Provide the (X, Y) coordinate of the cell's center where the given text is located.  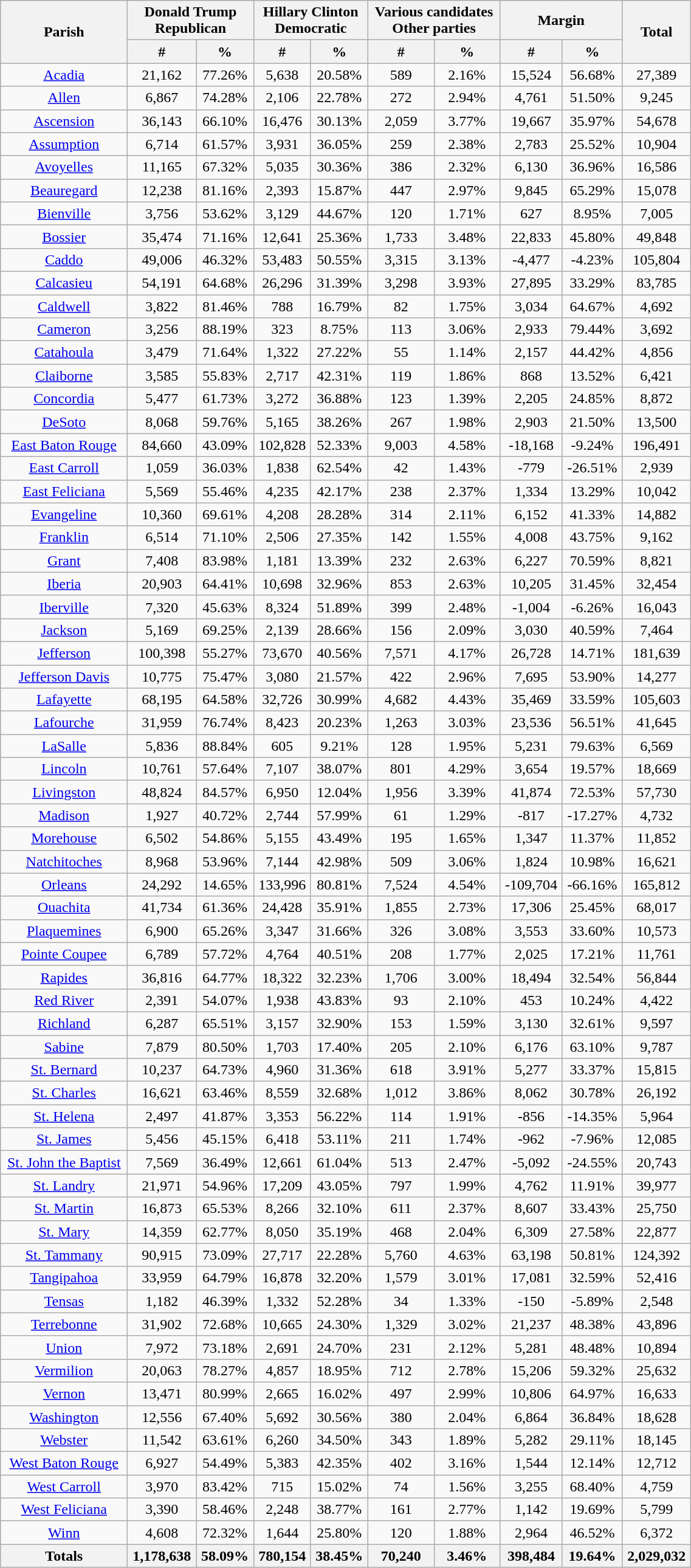
48,824 (162, 792)
21.57% (339, 677)
Tensas (64, 1301)
18,322 (282, 977)
3,822 (162, 306)
Washington (64, 1417)
82 (401, 306)
16.02% (339, 1394)
10,698 (282, 584)
Parish (64, 32)
32.23% (339, 977)
715 (282, 1487)
10,761 (162, 769)
17,306 (531, 908)
10,806 (531, 1394)
2,548 (656, 1301)
-26.51% (592, 468)
6,227 (531, 561)
1.29% (467, 815)
3,692 (656, 330)
165,812 (656, 885)
5,456 (162, 1139)
-1,004 (531, 607)
422 (401, 677)
12,556 (162, 1417)
46.32% (225, 260)
81.46% (225, 306)
-18,168 (531, 445)
22,877 (656, 1232)
314 (401, 514)
93 (401, 1000)
712 (401, 1370)
16,878 (282, 1278)
33.60% (592, 931)
513 (401, 1162)
54,191 (162, 283)
14.71% (592, 653)
Orleans (64, 885)
14.65% (225, 885)
8,872 (656, 399)
13.29% (592, 491)
2.78% (467, 1370)
7,695 (531, 677)
5,165 (282, 422)
68,195 (162, 700)
11,165 (162, 167)
10.24% (592, 1000)
20,743 (656, 1162)
1.74% (467, 1139)
13,500 (656, 422)
4,682 (401, 700)
5,282 (531, 1440)
10,894 (656, 1347)
Iberia (64, 584)
1.75% (467, 306)
33.29% (592, 283)
41.33% (592, 514)
12,238 (162, 190)
398,484 (531, 1556)
1.55% (467, 537)
Lafayette (64, 700)
65.29% (592, 190)
35.19% (339, 1232)
31.39% (339, 283)
54.86% (225, 838)
27.58% (592, 1232)
18,669 (656, 769)
343 (401, 1440)
5,169 (162, 630)
42.31% (339, 376)
Caldwell (64, 306)
238 (401, 491)
8,559 (282, 1093)
1,644 (282, 1533)
21,162 (162, 75)
2.73% (467, 908)
53.96% (225, 862)
4,764 (282, 954)
51.89% (339, 607)
57.64% (225, 769)
181,639 (656, 653)
6,514 (162, 537)
44.67% (339, 213)
4.17% (467, 653)
57,730 (656, 792)
402 (401, 1463)
1,347 (531, 838)
10,665 (282, 1324)
Lafourche (64, 723)
3,315 (401, 260)
3.02% (467, 1324)
54.49% (225, 1463)
55.46% (225, 491)
45.80% (592, 237)
17,209 (282, 1186)
4,857 (282, 1370)
72.32% (225, 1533)
15,078 (656, 190)
43.09% (225, 445)
83.98% (225, 561)
15.87% (339, 190)
5,277 (531, 1070)
231 (401, 1347)
64.58% (225, 700)
10,775 (162, 677)
3.39% (467, 792)
73.09% (225, 1255)
40.59% (592, 630)
853 (401, 584)
7,569 (162, 1162)
4,692 (656, 306)
6,569 (656, 746)
28.28% (339, 514)
Avoyelles (64, 167)
42.98% (339, 862)
15,206 (531, 1370)
81.16% (225, 190)
156 (401, 630)
42.17% (339, 491)
8,423 (282, 723)
7,972 (162, 1347)
3,298 (401, 283)
3.13% (467, 260)
31,959 (162, 723)
68.40% (592, 1487)
27,389 (656, 75)
63.46% (225, 1093)
7,107 (282, 769)
7,571 (401, 653)
105,804 (656, 260)
84,660 (162, 445)
18,145 (656, 1440)
1,182 (162, 1301)
205 (401, 1046)
4,759 (656, 1487)
53.11% (339, 1139)
1,329 (401, 1324)
589 (401, 75)
Morehouse (64, 838)
133,996 (282, 885)
2.47% (467, 1162)
2,157 (531, 353)
3,654 (531, 769)
128 (401, 746)
56.68% (592, 75)
3,030 (531, 630)
Hillary ClintonDemocratic (311, 21)
69.25% (225, 630)
43.83% (339, 1000)
4,235 (282, 491)
41,874 (531, 792)
16,873 (162, 1209)
20,063 (162, 1370)
55 (401, 353)
780,154 (282, 1556)
38.45% (339, 1556)
3,080 (282, 677)
1.98% (467, 422)
267 (401, 422)
11,852 (656, 838)
36.88% (339, 399)
8.75% (339, 330)
55.83% (225, 376)
42.35% (339, 1463)
5,692 (282, 1417)
1,824 (531, 862)
7,144 (282, 862)
61.73% (225, 399)
9.21% (339, 746)
77.26% (225, 75)
26,296 (282, 283)
61.36% (225, 908)
4,008 (531, 537)
Various candidatesOther parties (434, 21)
3,347 (282, 931)
Madison (64, 815)
36,143 (162, 121)
2,025 (531, 954)
71.64% (225, 353)
61.57% (225, 144)
6,864 (531, 1417)
36,816 (162, 977)
19.69% (592, 1510)
16.79% (339, 306)
797 (401, 1186)
64.67% (592, 306)
55.27% (225, 653)
1,181 (282, 561)
Plaquemines (64, 931)
1.39% (467, 399)
17.40% (339, 1046)
52,416 (656, 1278)
6,372 (656, 1533)
32,454 (656, 584)
58.46% (225, 1510)
35.91% (339, 908)
6,287 (162, 1023)
Union (64, 1347)
259 (401, 144)
10,237 (162, 1070)
468 (401, 1232)
3.01% (467, 1278)
21,971 (162, 1186)
Allen (64, 98)
45.15% (225, 1139)
32.61% (592, 1023)
1.43% (467, 468)
6,714 (162, 144)
3.77% (467, 121)
2.32% (467, 167)
St. Bernard (64, 1070)
1,733 (401, 237)
6,421 (656, 376)
24.30% (339, 1324)
5,155 (282, 838)
65.53% (225, 1209)
13.52% (592, 376)
9,845 (531, 190)
14,882 (656, 514)
-6.26% (592, 607)
1,178,638 (162, 1556)
4,761 (531, 98)
31,902 (162, 1324)
1,332 (282, 1301)
6,502 (162, 838)
Franklin (64, 537)
1.95% (467, 746)
16,476 (282, 121)
31.66% (339, 931)
3.93% (467, 283)
1,263 (401, 723)
196,491 (656, 445)
Acadia (64, 75)
618 (401, 1070)
2.94% (467, 98)
2,903 (531, 422)
12,085 (656, 1139)
Bienville (64, 213)
1,059 (162, 468)
34 (401, 1301)
1.33% (467, 1301)
211 (401, 1139)
Calcasieu (64, 283)
St. John the Baptist (64, 1162)
St. Mary (64, 1232)
9,597 (656, 1023)
-962 (531, 1139)
3,256 (162, 330)
40.56% (339, 653)
22.28% (339, 1255)
2,783 (531, 144)
142 (401, 537)
2,205 (531, 399)
40.72% (225, 815)
32.96% (339, 584)
11,542 (162, 1440)
Donald TrumpRepublican (191, 21)
4,608 (162, 1533)
50.55% (339, 260)
611 (401, 1209)
68,017 (656, 908)
1,706 (401, 977)
3.00% (467, 977)
6,418 (282, 1139)
29.11% (592, 1440)
2.96% (467, 677)
5,964 (656, 1116)
3.08% (467, 931)
11,761 (656, 954)
41,645 (656, 723)
6,867 (162, 98)
27.22% (339, 353)
9,003 (401, 445)
3,931 (282, 144)
1.14% (467, 353)
497 (401, 1394)
Caddo (64, 260)
27,717 (282, 1255)
19.64% (592, 1556)
67.32% (225, 167)
2.77% (467, 1510)
7,879 (162, 1046)
Total (656, 32)
Catahoula (64, 353)
-9.24% (592, 445)
73.18% (225, 1347)
272 (401, 98)
16,633 (656, 1394)
15,815 (656, 1070)
24,292 (162, 885)
21,237 (531, 1324)
100,398 (162, 653)
2,665 (282, 1394)
5,231 (531, 746)
64.68% (225, 283)
70,240 (401, 1556)
Beauregard (64, 190)
St. Landry (64, 1186)
2,139 (282, 630)
26,728 (531, 653)
447 (401, 190)
30.78% (592, 1093)
-14.35% (592, 1116)
6,152 (531, 514)
3.86% (467, 1093)
63.61% (225, 1440)
84.57% (225, 792)
3.03% (467, 723)
15,524 (531, 75)
26,192 (656, 1093)
Jefferson Davis (64, 677)
St. Charles (64, 1093)
88.84% (225, 746)
78.27% (225, 1370)
53.90% (592, 677)
33.37% (592, 1070)
36.96% (592, 167)
27.35% (339, 537)
25,632 (656, 1370)
13.39% (339, 561)
64.97% (592, 1394)
8.95% (592, 213)
3,034 (531, 306)
6,176 (531, 1046)
20.58% (339, 75)
LaSalle (64, 746)
17,081 (531, 1278)
31.45% (592, 584)
-24.55% (592, 1162)
6,130 (531, 167)
3,585 (162, 376)
70.59% (592, 561)
2,939 (656, 468)
73,670 (282, 653)
5,638 (282, 75)
208 (401, 954)
11.91% (592, 1186)
8,062 (531, 1093)
56.22% (339, 1116)
Bossier (64, 237)
7,524 (401, 885)
Rapides (64, 977)
399 (401, 607)
38.07% (339, 769)
Livingston (64, 792)
6,927 (162, 1463)
75.47% (225, 677)
9,245 (656, 98)
1.99% (467, 1186)
-109,704 (531, 885)
105,603 (656, 700)
76.74% (225, 723)
53.62% (225, 213)
1.71% (467, 213)
-5.89% (592, 1301)
66.10% (225, 121)
West Feliciana (64, 1510)
12,712 (656, 1463)
2.99% (467, 1394)
58.09% (225, 1556)
57.99% (339, 815)
59.76% (225, 422)
57.72% (225, 954)
3,353 (282, 1116)
6,789 (162, 954)
1.88% (467, 1533)
11.37% (592, 838)
90,915 (162, 1255)
50.81% (592, 1255)
3.46% (467, 1556)
30.13% (339, 121)
161 (401, 1510)
72.53% (592, 792)
1,579 (401, 1278)
27,895 (531, 283)
43.05% (339, 1186)
123 (401, 399)
12.14% (592, 1463)
30.56% (339, 1417)
-7.96% (592, 1139)
7,320 (162, 607)
8,068 (162, 422)
Iberville (64, 607)
605 (282, 746)
35,469 (531, 700)
232 (401, 561)
8,050 (282, 1232)
6,900 (162, 931)
-779 (531, 468)
3,255 (531, 1487)
10,042 (656, 491)
4,856 (656, 353)
Ouachita (64, 908)
788 (282, 306)
32.10% (339, 1209)
Winn (64, 1533)
12,641 (282, 237)
59.32% (592, 1370)
3.16% (467, 1463)
2,029,032 (656, 1556)
Grant (64, 561)
7,005 (656, 213)
25,750 (656, 1209)
49,848 (656, 237)
4,422 (656, 1000)
71.10% (225, 537)
20,903 (162, 584)
32.90% (339, 1023)
153 (401, 1023)
West Baton Rouge (64, 1463)
Tangipahoa (64, 1278)
25.52% (592, 144)
62.77% (225, 1232)
5,035 (282, 167)
Webster (64, 1440)
627 (531, 213)
Richland (64, 1023)
32.68% (339, 1093)
25.80% (339, 1533)
6,260 (282, 1440)
36.03% (225, 468)
2.09% (467, 630)
21.50% (592, 422)
69.61% (225, 514)
22,833 (531, 237)
49,006 (162, 260)
4,762 (531, 1186)
24,428 (282, 908)
79.63% (592, 746)
80.81% (339, 885)
4.58% (467, 445)
36.49% (225, 1162)
119 (401, 376)
1.86% (467, 376)
17.21% (592, 954)
Pointe Coupee (64, 954)
28.66% (339, 630)
62.54% (339, 468)
114 (401, 1116)
10.98% (592, 862)
380 (401, 1417)
2,744 (282, 815)
Claiborne (64, 376)
34.50% (339, 1440)
3,479 (162, 353)
Sabine (64, 1046)
East Baton Rouge (64, 445)
3,272 (282, 399)
3,970 (162, 1487)
2.38% (467, 144)
54.07% (225, 1000)
46.52% (592, 1533)
40.51% (339, 954)
16,043 (656, 607)
Red River (64, 1000)
St. Helena (64, 1116)
10,360 (162, 514)
56,844 (656, 977)
2,393 (282, 190)
63.10% (592, 1046)
-4.23% (592, 260)
10,904 (656, 144)
5,836 (162, 746)
509 (401, 862)
33,959 (162, 1278)
83.42% (225, 1487)
St. James (64, 1139)
39,977 (656, 1186)
386 (401, 167)
38.77% (339, 1510)
2,106 (282, 98)
8,607 (531, 1209)
51.50% (592, 98)
53,483 (282, 260)
8,266 (282, 1209)
63,198 (531, 1255)
12,661 (282, 1162)
4.29% (467, 769)
2.16% (467, 75)
30.36% (339, 167)
4.54% (467, 885)
22.78% (339, 98)
2.12% (467, 1347)
2,506 (282, 537)
3,756 (162, 213)
12.04% (339, 792)
Natchitoches (64, 862)
9,162 (656, 537)
64.79% (225, 1278)
Assumption (64, 144)
323 (282, 330)
5,799 (656, 1510)
52.28% (339, 1301)
32,726 (282, 700)
Lincoln (64, 769)
4.43% (467, 700)
1,855 (401, 908)
80.50% (225, 1046)
2,248 (282, 1510)
35,474 (162, 237)
3.91% (467, 1070)
64.73% (225, 1070)
24.85% (592, 399)
5,569 (162, 491)
46.39% (225, 1301)
Vermilion (64, 1370)
Concordia (64, 399)
18,628 (656, 1417)
Vernon (64, 1394)
74 (401, 1487)
42 (401, 468)
-66.16% (592, 885)
5,477 (162, 399)
5,760 (401, 1255)
1,956 (401, 792)
32.54% (592, 977)
72.68% (225, 1324)
41.87% (225, 1116)
Jefferson (64, 653)
Margin (562, 21)
1,322 (282, 353)
4,208 (282, 514)
23,536 (531, 723)
54.96% (225, 1186)
36.05% (339, 144)
1,334 (531, 491)
13,471 (162, 1394)
7,408 (162, 561)
2,691 (282, 1347)
1,142 (531, 1510)
38.26% (339, 422)
East Feliciana (64, 491)
5,281 (531, 1347)
3,553 (531, 931)
45.63% (225, 607)
71.16% (225, 237)
52.33% (339, 445)
6,309 (531, 1232)
2,933 (531, 330)
56.51% (592, 723)
18.95% (339, 1370)
10,205 (531, 584)
33.59% (592, 700)
2.97% (467, 190)
64.41% (225, 584)
Jackson (64, 630)
8,324 (282, 607)
2,391 (162, 1000)
1,544 (531, 1463)
16,586 (656, 167)
3,390 (162, 1510)
1.91% (467, 1116)
1,012 (401, 1093)
74.28% (225, 98)
2.48% (467, 607)
25.36% (339, 237)
19,667 (531, 121)
32.20% (339, 1278)
326 (401, 931)
64.77% (225, 977)
-4,477 (531, 260)
14,359 (162, 1232)
-5,092 (531, 1162)
St. Martin (64, 1209)
3,129 (282, 213)
1,938 (282, 1000)
868 (531, 376)
30.99% (339, 700)
East Carroll (64, 468)
36.84% (592, 1417)
113 (401, 330)
65.26% (225, 931)
3.48% (467, 237)
48.38% (592, 1324)
24.70% (339, 1347)
1,703 (282, 1046)
453 (531, 1000)
2,497 (162, 1116)
33.43% (592, 1209)
5,383 (282, 1463)
18,494 (531, 977)
1,838 (282, 468)
8,821 (656, 561)
67.40% (225, 1417)
801 (401, 769)
Ascension (64, 121)
7,464 (656, 630)
2,964 (531, 1533)
Terrebonne (64, 1324)
41,734 (162, 908)
3,157 (282, 1023)
15.02% (339, 1487)
20.23% (339, 723)
32.59% (592, 1278)
2,717 (282, 376)
43.49% (339, 838)
44.42% (592, 353)
8,968 (162, 862)
Cameron (64, 330)
2.11% (467, 514)
9,787 (656, 1046)
4,732 (656, 815)
124,392 (656, 1255)
1.65% (467, 838)
Evangeline (64, 514)
35.97% (592, 121)
65.51% (225, 1023)
10,573 (656, 931)
6,950 (282, 792)
4,960 (282, 1070)
88.19% (225, 330)
48.48% (592, 1347)
25.45% (592, 908)
1.56% (467, 1487)
1.89% (467, 1440)
-17.27% (592, 815)
Totals (64, 1556)
79.44% (592, 330)
1.59% (467, 1023)
2,059 (401, 121)
-856 (531, 1116)
102,828 (282, 445)
80.99% (225, 1394)
31.36% (339, 1070)
14,277 (656, 677)
19.57% (592, 769)
61.04% (339, 1162)
DeSoto (64, 422)
1,927 (162, 815)
West Carroll (64, 1487)
-150 (531, 1301)
St. Tammany (64, 1255)
43,896 (656, 1324)
195 (401, 838)
61 (401, 815)
43.75% (592, 537)
4.63% (467, 1255)
1.77% (467, 954)
3,130 (531, 1023)
-817 (531, 815)
54,678 (656, 121)
83,785 (656, 283)
